Search for the cell housing the specified text and yield its [x, y] center coordinate. 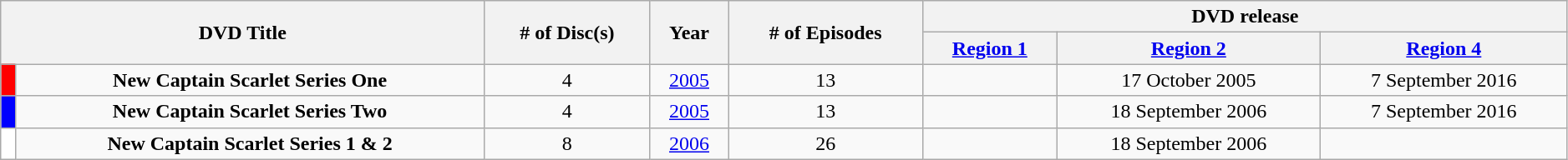
Region 2 [1188, 48]
# of Disc(s) [567, 32]
New Captain Scarlet Series 1 & 2 [249, 143]
2006 [689, 143]
17 October 2005 [1188, 80]
# of Episodes [825, 32]
Region 4 [1444, 48]
Region 1 [989, 48]
Year [689, 32]
DVD Title [242, 32]
8 [567, 143]
New Captain Scarlet Series One [249, 80]
DVD release [1245, 17]
26 [825, 143]
New Captain Scarlet Series Two [249, 112]
